Pinpoint the cell where the given text exists, returning its (x, y) midpoint coordinate. 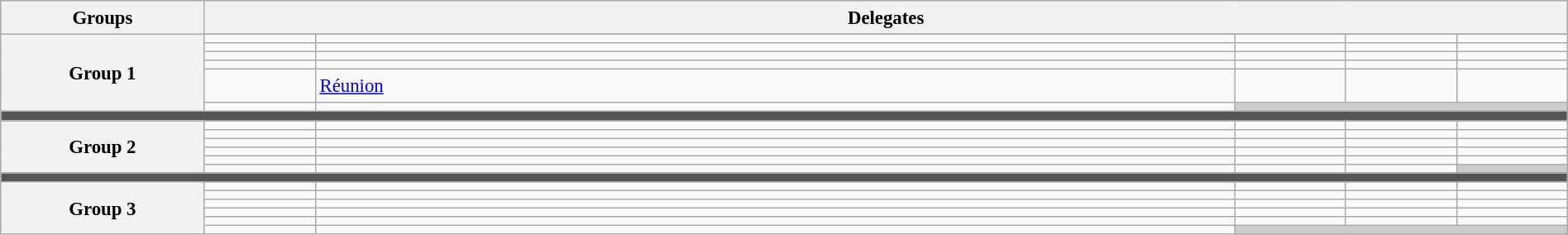
Delegates (886, 18)
Groups (103, 18)
Réunion (775, 86)
Group 3 (103, 209)
Group 2 (103, 147)
Group 1 (103, 74)
